Capture the cell that displays the provided text and extract its (x, y) central coordinate. 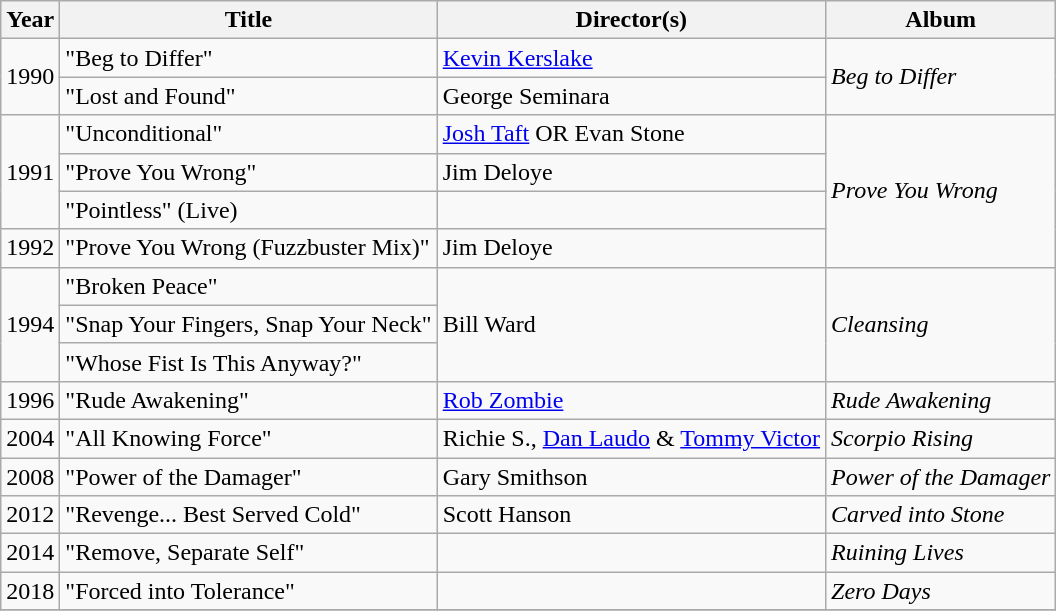
Prove You Wrong (941, 191)
Cleansing (941, 324)
1991 (30, 172)
Rob Zombie (631, 400)
Bill Ward (631, 324)
"Broken Peace" (248, 286)
Scorpio Rising (941, 438)
"Forced into Tolerance" (248, 591)
Album (941, 20)
2014 (30, 553)
"Beg to Differ" (248, 58)
"Prove You Wrong" (248, 172)
Director(s) (631, 20)
"Power of the Damager" (248, 477)
"Whose Fist Is This Anyway?" (248, 362)
Zero Days (941, 591)
"Remove, Separate Self" (248, 553)
"Pointless" (Live) (248, 210)
Year (30, 20)
2018 (30, 591)
Gary Smithson (631, 477)
2008 (30, 477)
Title (248, 20)
"Revenge... Best Served Cold" (248, 515)
1996 (30, 400)
Power of the Damager (941, 477)
"Lost and Found" (248, 96)
"Unconditional" (248, 134)
"Prove You Wrong (Fuzzbuster Mix)" (248, 248)
Josh Taft OR Evan Stone (631, 134)
Kevin Kerslake (631, 58)
1990 (30, 77)
Richie S., Dan Laudo & Tommy Victor (631, 438)
Scott Hanson (631, 515)
"All Knowing Force" (248, 438)
Ruining Lives (941, 553)
George Seminara (631, 96)
1992 (30, 248)
1994 (30, 324)
Beg to Differ (941, 77)
Carved into Stone (941, 515)
Rude Awakening (941, 400)
2004 (30, 438)
2012 (30, 515)
"Rude Awakening" (248, 400)
"Snap Your Fingers, Snap Your Neck" (248, 324)
